Detect which cell encompasses the target text, then output its (X, Y) center coordinate. 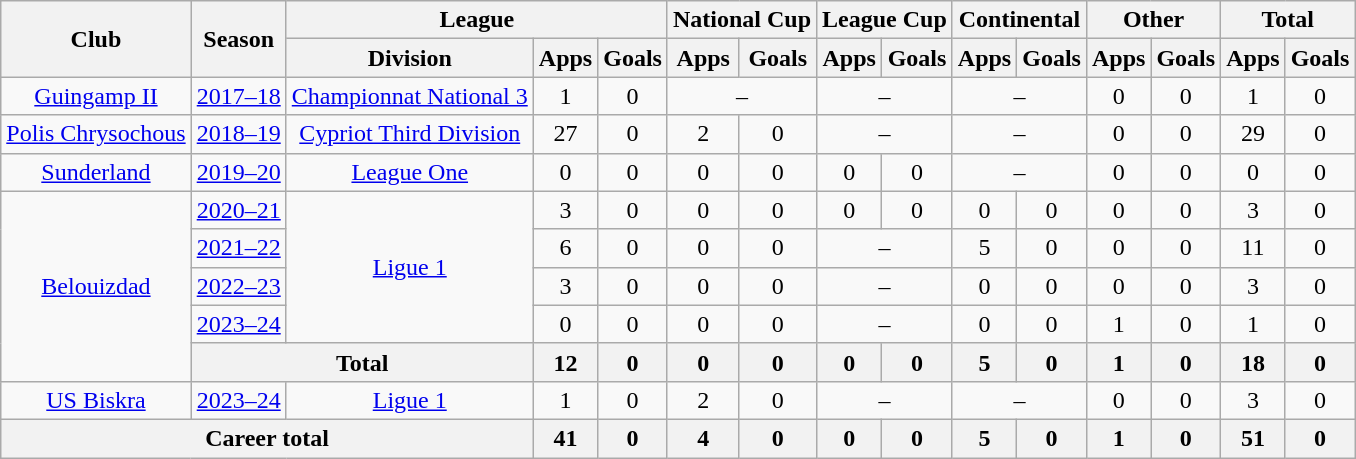
11 (1253, 248)
League One (410, 172)
Continental (1019, 20)
4 (703, 438)
Cypriot Third Division (410, 134)
Club (96, 39)
Division (410, 58)
Sunderland (96, 172)
29 (1253, 134)
Championnat National 3 (410, 96)
6 (565, 248)
51 (1253, 438)
2018–19 (238, 134)
League (476, 20)
41 (565, 438)
2021–22 (238, 248)
Other (1153, 20)
18 (1253, 362)
Polis Chrysochous (96, 134)
National Cup (742, 20)
Guingamp II (96, 96)
Season (238, 39)
2022–23 (238, 286)
2017–18 (238, 96)
12 (565, 362)
US Biskra (96, 400)
Belouizdad (96, 286)
27 (565, 134)
League Cup (885, 20)
Career total (268, 438)
2020–21 (238, 210)
2019–20 (238, 172)
